Output the (x, y) coordinate of the center of the cell containing the given text.  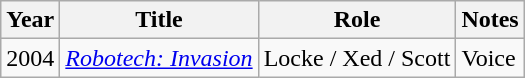
Locke / Xed / Scott (357, 58)
2004 (30, 58)
Robotech: Invasion (159, 58)
Year (30, 20)
Notes (490, 20)
Voice (490, 58)
Title (159, 20)
Role (357, 20)
